Detect which cell encompasses the target text, then output its (x, y) center coordinate. 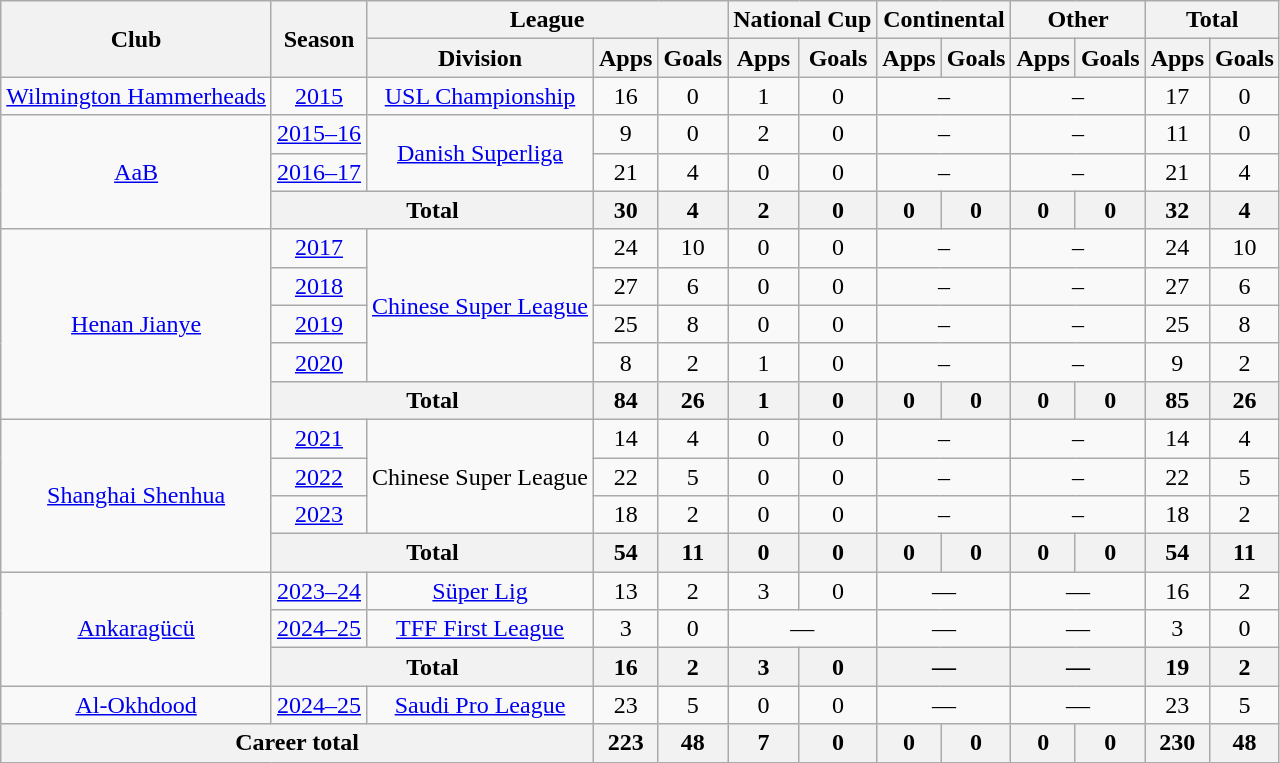
85 (1177, 400)
AaB (136, 172)
223 (626, 743)
League (548, 20)
Other (1078, 20)
National Cup (802, 20)
TFF First League (480, 629)
Saudi Pro League (480, 705)
30 (626, 210)
17 (1177, 96)
2023–24 (318, 591)
Shanghai Shenhua (136, 495)
2016–17 (318, 172)
2015 (318, 96)
Continental (944, 20)
2017 (318, 248)
Season (318, 39)
2022 (318, 477)
2019 (318, 324)
Al-Okhdood (136, 705)
Club (136, 39)
Henan Jianye (136, 324)
230 (1177, 743)
2020 (318, 362)
2021 (318, 438)
19 (1177, 667)
13 (626, 591)
Division (480, 58)
32 (1177, 210)
84 (626, 400)
Danish Superliga (480, 153)
2023 (318, 515)
Ankaragücü (136, 629)
Career total (298, 743)
2015–16 (318, 134)
Wilmington Hammerheads (136, 96)
7 (764, 743)
Süper Lig (480, 591)
USL Championship (480, 96)
2018 (318, 286)
